For the text-containing cell, return its midpoint in [X, Y] coordinate format. 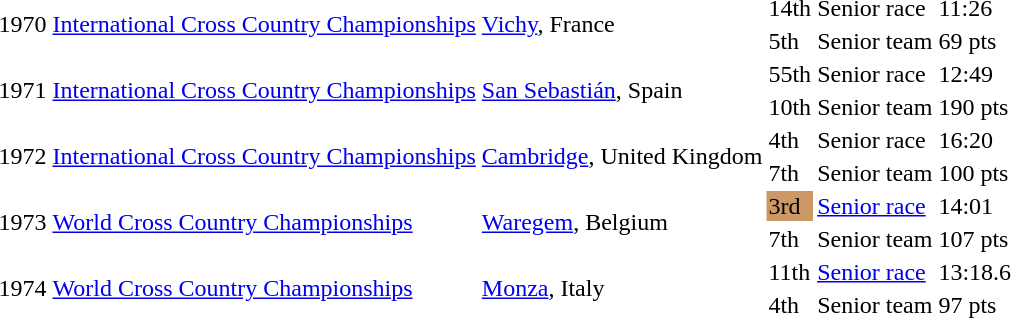
55th [790, 74]
4th [790, 140]
Waregem, Belgium [622, 222]
Cambridge, United Kingdom [622, 156]
10th [790, 107]
World Cross Country Championships [264, 222]
3rd [790, 206]
11th [790, 272]
San Sebastián, Spain [622, 90]
5th [790, 41]
